From the cell containing the given text, extract its center point as [x, y] coordinate. 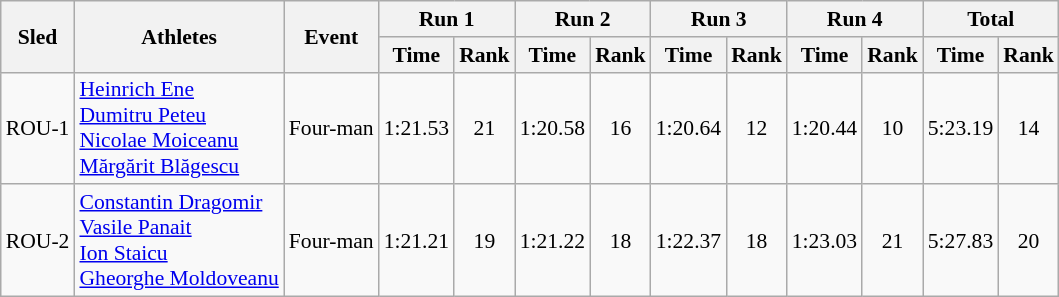
1:21.53 [416, 128]
20 [1028, 241]
1:21.21 [416, 241]
Total [991, 19]
1:22.37 [688, 241]
1:20.44 [824, 128]
1:20.64 [688, 128]
Run 2 [583, 19]
ROU-1 [38, 128]
Constantin DragomirVasile PanaitIon StaicuGheorghe Moldoveanu [178, 241]
Event [332, 36]
16 [620, 128]
1:20.58 [552, 128]
Run 4 [855, 19]
12 [756, 128]
Heinrich EneDumitru PeteuNicolae MoiceanuMărgărit Blăgescu [178, 128]
Athletes [178, 36]
Sled [38, 36]
10 [892, 128]
5:23.19 [960, 128]
19 [484, 241]
Run 3 [719, 19]
5:27.83 [960, 241]
1:21.22 [552, 241]
ROU-2 [38, 241]
1:23.03 [824, 241]
Run 1 [447, 19]
14 [1028, 128]
